Return (X, Y) of the center of cell containing provided text 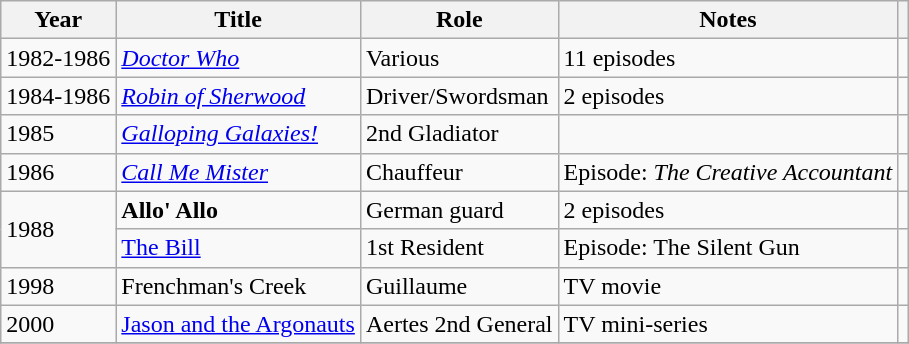
Chauffeur (459, 172)
Call Me Mister (238, 172)
2nd Gladiator (459, 134)
TV movie (728, 286)
2000 (58, 324)
Galloping Galaxies! (238, 134)
Robin of Sherwood (238, 96)
Various (459, 58)
Episode: The Creative Accountant (728, 172)
The Bill (238, 248)
Guillaume (459, 286)
1984-1986 (58, 96)
11 episodes (728, 58)
Frenchman's Creek (238, 286)
1982-1986 (58, 58)
Role (459, 20)
Aertes 2nd General (459, 324)
1st Resident (459, 248)
1985 (58, 134)
German guard (459, 210)
1998 (58, 286)
Allo' Allo (238, 210)
Episode: The Silent Gun (728, 248)
TV mini-series (728, 324)
Title (238, 20)
Driver/Swordsman (459, 96)
Doctor Who (238, 58)
Jason and the Argonauts (238, 324)
1988 (58, 229)
1986 (58, 172)
Notes (728, 20)
Year (58, 20)
